Output the (X, Y) coordinate of the center of the cell containing the given text.  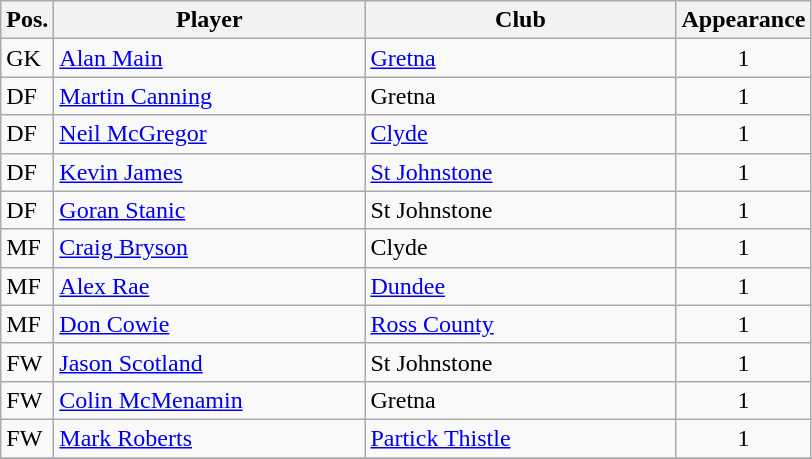
Club (520, 20)
Colin McMenamin (210, 400)
Mark Roberts (210, 438)
Ross County (520, 324)
Alan Main (210, 58)
Jason Scotland (210, 362)
Don Cowie (210, 324)
Kevin James (210, 172)
Martin Canning (210, 96)
Pos. (28, 20)
Goran Stanic (210, 210)
Neil McGregor (210, 134)
Alex Rae (210, 286)
Appearance (744, 20)
Craig Bryson (210, 248)
Partick Thistle (520, 438)
Player (210, 20)
GK (28, 58)
Dundee (520, 286)
